Find where the given text appears and provide that cell's center as [x, y] coordinate. 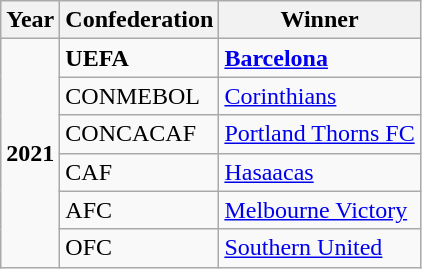
Winner [320, 20]
Confederation [140, 20]
Corinthians [320, 96]
Barcelona [320, 58]
Year [30, 20]
UEFA [140, 58]
2021 [30, 153]
Melbourne Victory [320, 210]
AFC [140, 210]
Portland Thorns FC [320, 134]
CAF [140, 172]
Hasaacas [320, 172]
Southern United [320, 248]
CONCACAF [140, 134]
CONMEBOL [140, 96]
OFC [140, 248]
